Search for the cell housing the specified text and yield its (X, Y) center coordinate. 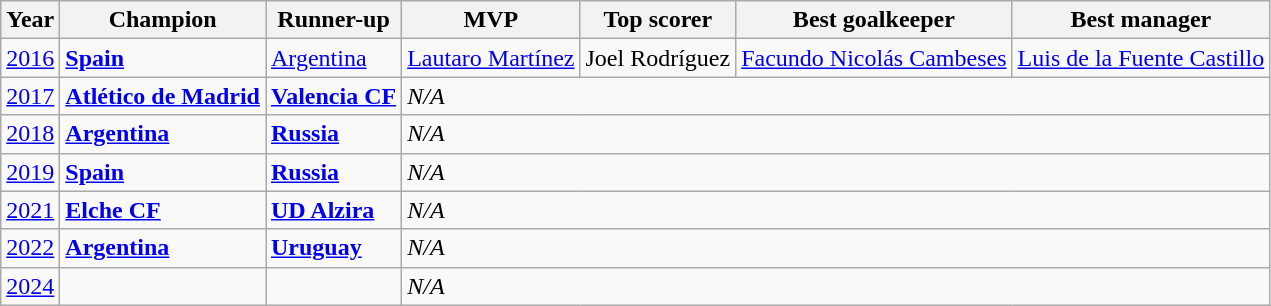
Facundo Nicolás Cambeses (874, 58)
2022 (30, 248)
MVP (491, 20)
Year (30, 20)
Top scorer (658, 20)
2018 (30, 134)
Lautaro Martínez (491, 58)
Uruguay (334, 248)
Runner-up (334, 20)
UD Alzira (334, 210)
2021 (30, 210)
Joel Rodríguez (658, 58)
Best goalkeeper (874, 20)
Champion (163, 20)
2016 (30, 58)
2019 (30, 172)
Atlético de Madrid (163, 96)
Luis de la Fuente Castillo (1141, 58)
Elche CF (163, 210)
Valencia CF (334, 96)
Best manager (1141, 20)
2024 (30, 286)
2017 (30, 96)
